For the text-containing cell, return its midpoint in [x, y] coordinate format. 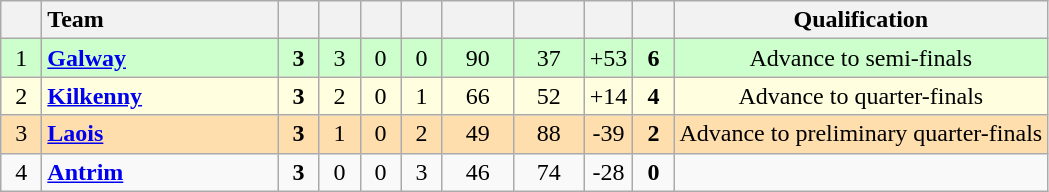
-39 [608, 134]
Advance to quarter-finals [861, 96]
Laois [160, 134]
+14 [608, 96]
6 [654, 58]
Antrim [160, 172]
Advance to semi-finals [861, 58]
46 [478, 172]
Advance to preliminary quarter-finals [861, 134]
+53 [608, 58]
Galway [160, 58]
Kilkenny [160, 96]
49 [478, 134]
90 [478, 58]
-28 [608, 172]
Qualification [861, 20]
Team [160, 20]
37 [548, 58]
52 [548, 96]
88 [548, 134]
74 [548, 172]
66 [478, 96]
